Scan for the cell matching the given text and deliver its (X, Y) coordinate at center. 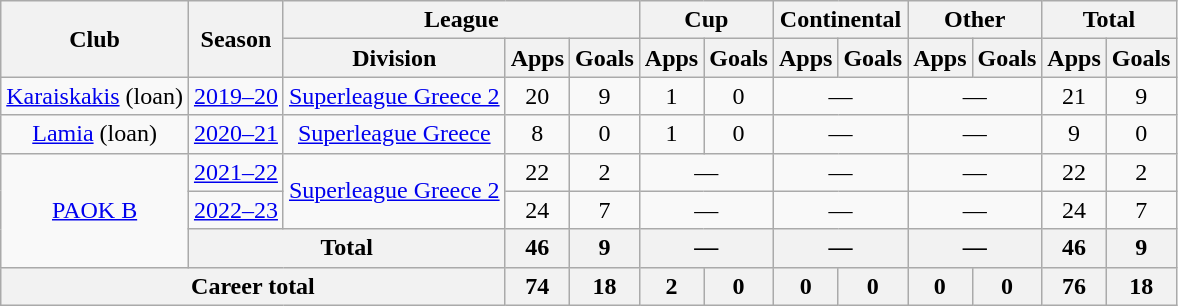
76 (1074, 286)
Lamia (loan) (95, 134)
PAOK B (95, 210)
Season (236, 39)
74 (537, 286)
Karaiskakis (loan) (95, 96)
2021–22 (236, 172)
2019–20 (236, 96)
21 (1074, 96)
Continental (840, 20)
Other (975, 20)
Career total (253, 286)
2020–21 (236, 134)
League (461, 20)
20 (537, 96)
2022–23 (236, 210)
Cup (706, 20)
Superleague Greece (394, 134)
8 (537, 134)
Division (394, 58)
Club (95, 39)
